For the text-containing cell, return its midpoint in [X, Y] coordinate format. 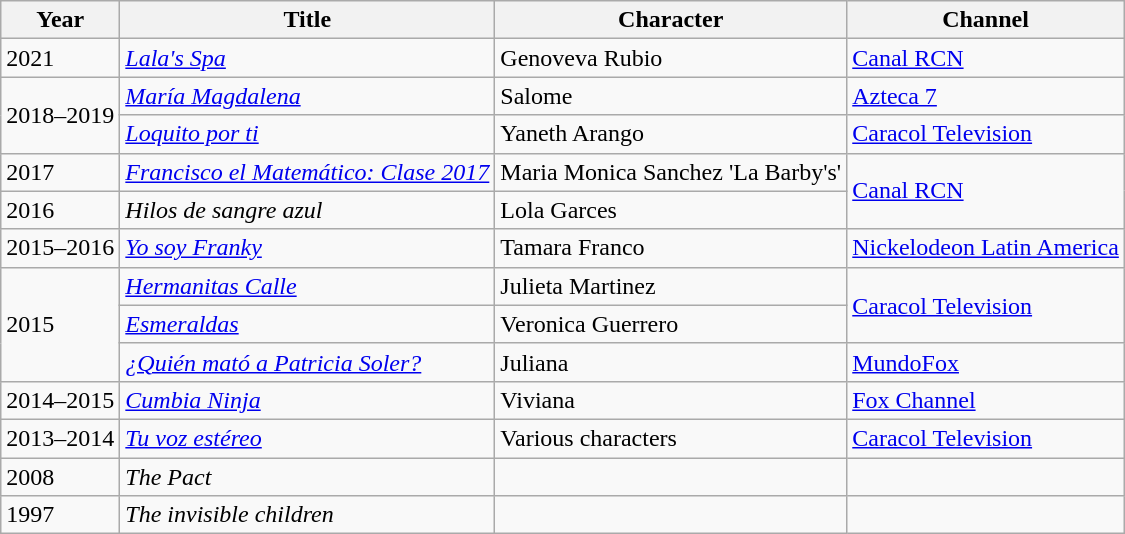
Esmeraldas [308, 324]
Hilos de sangre azul [308, 210]
Azteca 7 [986, 96]
Yaneth Arango [671, 134]
Tamara Franco [671, 248]
MundoFox [986, 362]
Fox Channel [986, 400]
Tu voz estéreo [308, 438]
Cumbia Ninja [308, 400]
Nickelodeon Latin America [986, 248]
2015–2016 [60, 248]
¿Quién mató a Patricia Soler? [308, 362]
Hermanitas Calle [308, 286]
Loquito por ti [308, 134]
Lala's Spa [308, 58]
Year [60, 20]
Channel [986, 20]
Various characters [671, 438]
2016 [60, 210]
Julieta Martinez [671, 286]
1997 [60, 515]
Salome [671, 96]
Viviana [671, 400]
2014–2015 [60, 400]
2013–2014 [60, 438]
Lola Garces [671, 210]
Title [308, 20]
Veronica Guerrero [671, 324]
2021 [60, 58]
2015 [60, 324]
The invisible children [308, 515]
Yo soy Franky [308, 248]
2008 [60, 477]
2018–2019 [60, 115]
María Magdalena [308, 96]
2017 [60, 172]
Character [671, 20]
Genoveva Rubio [671, 58]
Maria Monica Sanchez 'La Barby's' [671, 172]
The Pact [308, 477]
Francisco el Matemático: Clase 2017 [308, 172]
Juliana [671, 362]
